Detect which cell encompasses the target text, then output its [x, y] center coordinate. 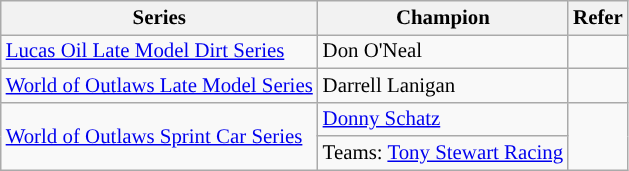
Darrell Lanigan [443, 85]
Series [160, 18]
Lucas Oil Late Model Dirt Series [160, 51]
Refer [598, 18]
World of Outlaws Sprint Car Series [160, 136]
Teams: Tony Stewart Racing [443, 153]
Donny Schatz [443, 119]
World of Outlaws Late Model Series [160, 85]
Champion [443, 18]
Don O'Neal [443, 51]
